Output the [x, y] coordinate of the center of the cell containing the given text.  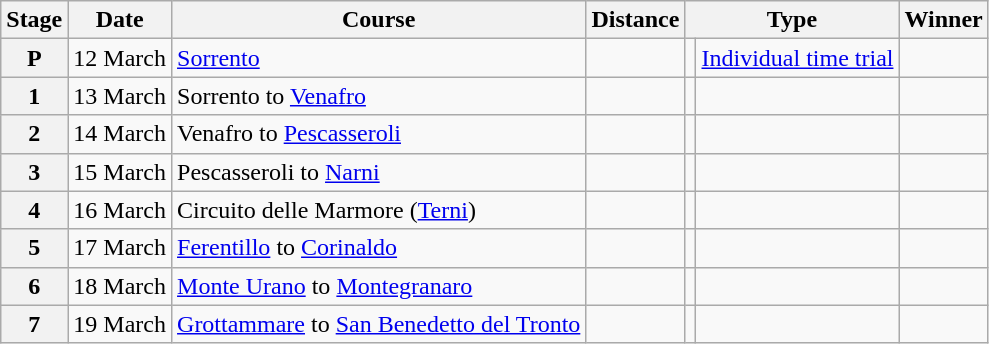
Monte Urano to Montegranaro [379, 286]
2 [34, 134]
Ferentillo to Corinaldo [379, 248]
12 March [120, 58]
Course [379, 20]
Circuito delle Marmore (Terni) [379, 210]
Sorrento [379, 58]
13 March [120, 96]
5 [34, 248]
Pescasseroli to Narni [379, 172]
15 March [120, 172]
14 March [120, 134]
Sorrento to Venafro [379, 96]
1 [34, 96]
Type [792, 20]
Distance [636, 20]
4 [34, 210]
6 [34, 286]
16 March [120, 210]
Individual time trial [798, 58]
19 March [120, 324]
Winner [944, 20]
Date [120, 20]
18 March [120, 286]
Venafro to Pescasseroli [379, 134]
7 [34, 324]
Stage [34, 20]
3 [34, 172]
Grottammare to San Benedetto del Tronto [379, 324]
17 March [120, 248]
P [34, 58]
